Determine the (x, y) coordinate at the center of the cell enclosing the given text.  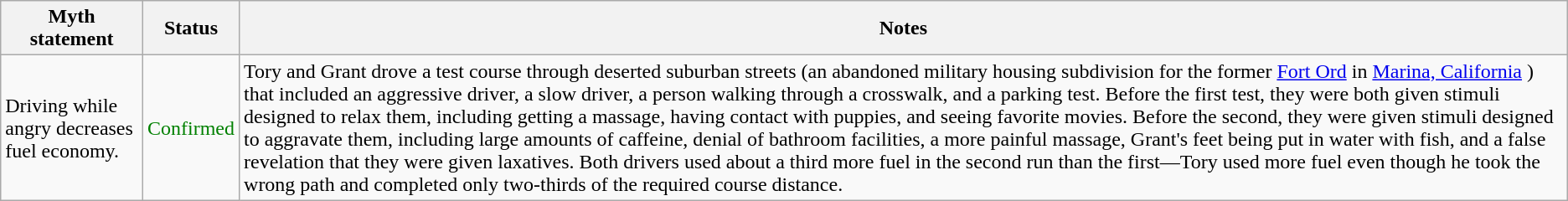
Driving while angry decreases fuel economy. (72, 127)
Notes (904, 28)
Status (191, 28)
Confirmed (191, 127)
Myth statement (72, 28)
